Search for the cell housing the specified text and yield its [x, y] center coordinate. 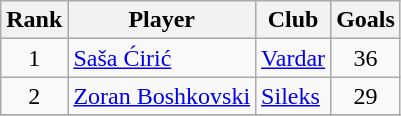
1 [34, 58]
Zoran Boshkovski [162, 96]
Player [162, 20]
Vardar [294, 58]
36 [366, 58]
Club [294, 20]
Sileks [294, 96]
29 [366, 96]
2 [34, 96]
Saša Ćirić [162, 58]
Rank [34, 20]
Goals [366, 20]
